Output the (X, Y) coordinate of the center of the cell containing the given text.  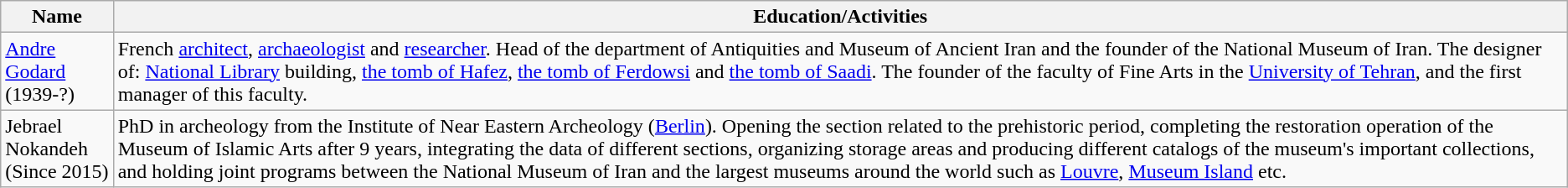
Andre Godard(1939-?) (57, 71)
Name (57, 17)
Education/Activities (840, 17)
Jebrael Nokandeh(Since 2015) (57, 149)
